Scan for the cell matching the given text and deliver its [X, Y] coordinate at center. 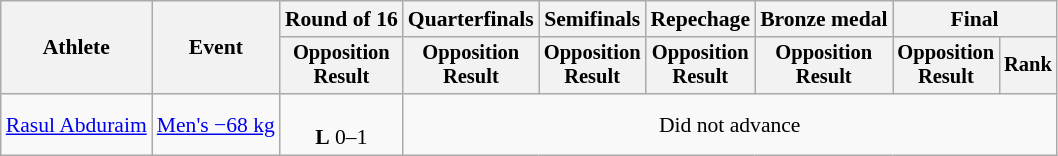
Semifinals [592, 19]
Did not advance [730, 124]
Men's −68 kg [216, 124]
Final [974, 19]
Event [216, 48]
L 0–1 [342, 124]
Round of 16 [342, 19]
Quarterfinals [471, 19]
Athlete [76, 48]
Rasul Abduraim [76, 124]
Rank [1028, 66]
Bronze medal [824, 19]
Repechage [700, 19]
